Scan for the cell matching the given text and deliver its (x, y) coordinate at center. 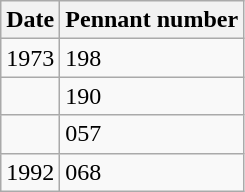
198 (152, 58)
190 (152, 96)
1973 (30, 58)
057 (152, 134)
Pennant number (152, 20)
Date (30, 20)
1992 (30, 172)
068 (152, 172)
